Return (x, y) of the center of cell containing provided text 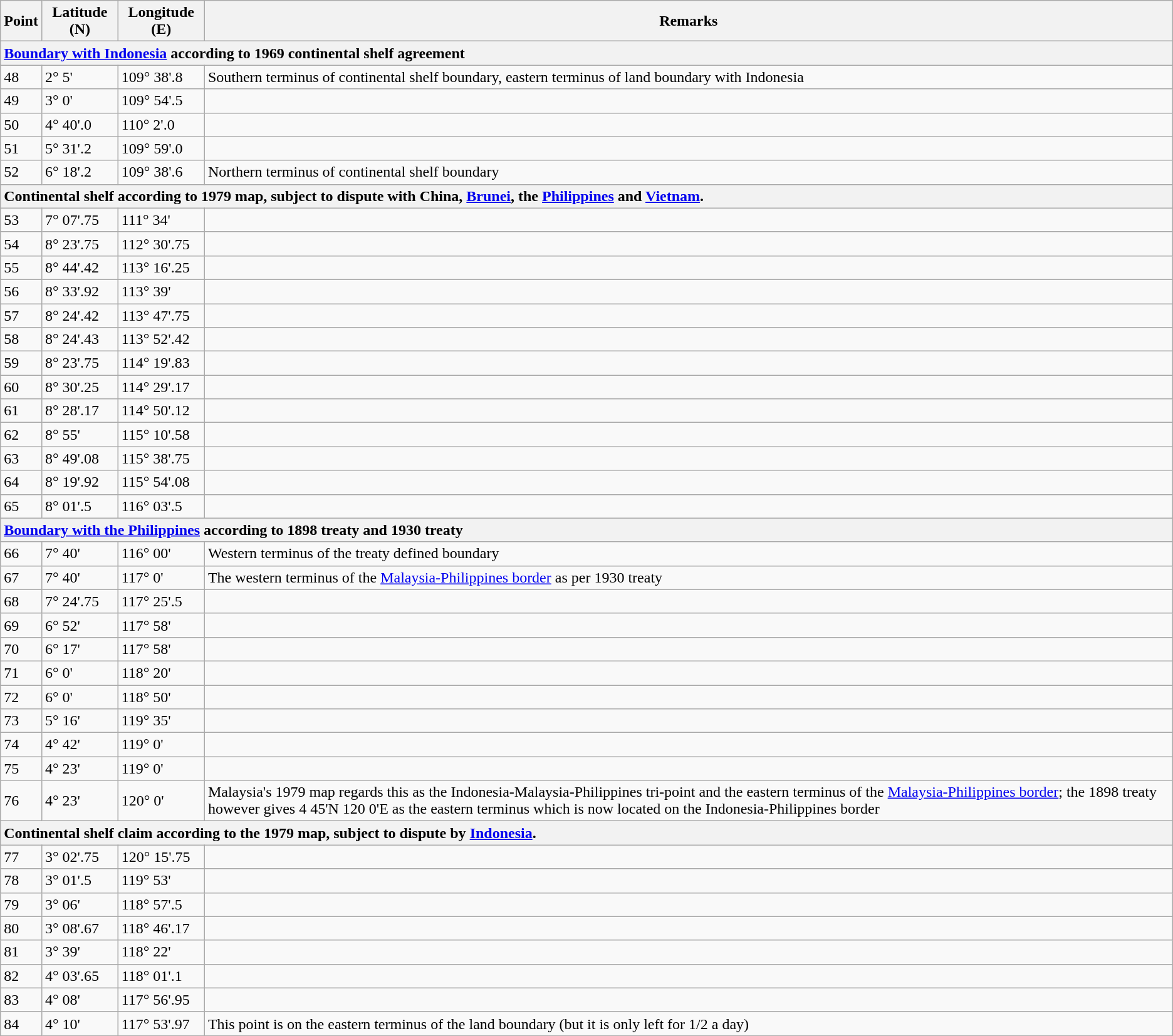
58 (21, 339)
3° 01'.5 (80, 881)
51 (21, 148)
81 (21, 952)
118° 57'.5 (161, 904)
117° 25'.5 (161, 601)
70 (21, 649)
Continental shelf claim according to the 1979 map, subject to dispute by Indonesia. (586, 833)
6° 17' (80, 649)
7° 24'.75 (80, 601)
67 (21, 578)
83 (21, 1000)
66 (21, 554)
6° 52' (80, 625)
4° 40'.0 (80, 125)
4° 03'.65 (80, 976)
This point is on the eastern terminus of the land boundary (but it is only left for 1/2 a day) (688, 1023)
Remarks (688, 21)
Continental shelf according to 1979 map, subject to dispute with China, Brunei, the Philippines and Vietnam. (586, 196)
56 (21, 291)
50 (21, 125)
The western terminus of the Malaysia-Philippines border as per 1930 treaty (688, 578)
Northern terminus of continental shelf boundary (688, 172)
Western terminus of the treaty defined boundary (688, 554)
76 (21, 800)
55 (21, 267)
73 (21, 721)
116° 00' (161, 554)
4° 10' (80, 1023)
114° 19'.83 (161, 363)
75 (21, 769)
120° 15'.75 (161, 857)
63 (21, 458)
109° 38'.6 (161, 172)
115° 54'.08 (161, 482)
52 (21, 172)
2° 5' (80, 77)
110° 2'.0 (161, 125)
114° 29'.17 (161, 387)
49 (21, 101)
74 (21, 745)
117° 53'.97 (161, 1023)
7° 07'.75 (80, 220)
80 (21, 928)
71 (21, 673)
114° 50'.12 (161, 411)
119° 53' (161, 881)
64 (21, 482)
3° 39' (80, 952)
57 (21, 315)
113° 39' (161, 291)
113° 16'.25 (161, 267)
53 (21, 220)
6° 18'.2 (80, 172)
78 (21, 881)
109° 59'.0 (161, 148)
119° 35' (161, 721)
62 (21, 435)
112° 30'.75 (161, 244)
54 (21, 244)
109° 38'.8 (161, 77)
3° 0' (80, 101)
4° 08' (80, 1000)
72 (21, 697)
113° 52'.42 (161, 339)
109° 54'.5 (161, 101)
8° 44'.42 (80, 267)
5° 16' (80, 721)
59 (21, 363)
68 (21, 601)
5° 31'.2 (80, 148)
Boundary with Indonesia according to 1969 continental shelf agreement (586, 53)
8° 28'.17 (80, 411)
4° 42' (80, 745)
111° 34' (161, 220)
Southern terminus of continental shelf boundary, eastern terminus of land boundary with Indonesia (688, 77)
8° 33'.92 (80, 291)
118° 22' (161, 952)
118° 46'.17 (161, 928)
120° 0' (161, 800)
8° 01'.5 (80, 506)
60 (21, 387)
117° 0' (161, 578)
Latitude (N) (80, 21)
115° 38'.75 (161, 458)
82 (21, 976)
Point (21, 21)
115° 10'.58 (161, 435)
48 (21, 77)
69 (21, 625)
65 (21, 506)
8° 30'.25 (80, 387)
8° 24'.43 (80, 339)
84 (21, 1023)
61 (21, 411)
3° 08'.67 (80, 928)
8° 49'.08 (80, 458)
8° 19'.92 (80, 482)
113° 47'.75 (161, 315)
8° 55' (80, 435)
77 (21, 857)
118° 20' (161, 673)
Longitude (E) (161, 21)
116° 03'.5 (161, 506)
118° 50' (161, 697)
117° 56'.95 (161, 1000)
79 (21, 904)
8° 24'.42 (80, 315)
3° 02'.75 (80, 857)
3° 06' (80, 904)
118° 01'.1 (161, 976)
Boundary with the Philippines according to 1898 treaty and 1930 treaty (586, 530)
